For the text-containing cell, return its midpoint in (x, y) coordinate format. 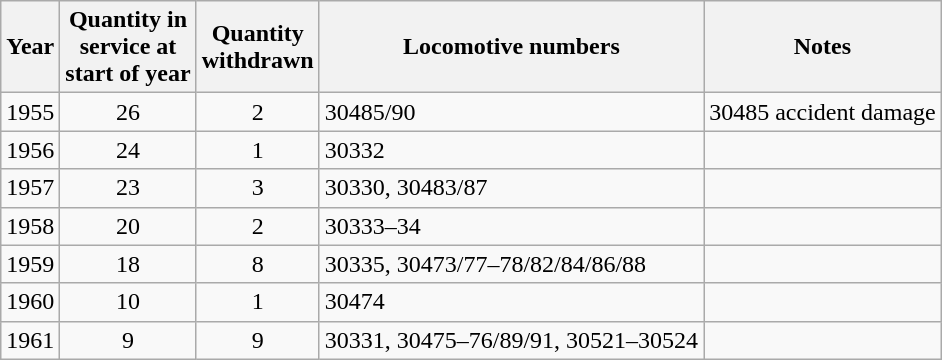
30332 (511, 150)
1955 (30, 112)
23 (128, 188)
30485 accident damage (823, 112)
8 (258, 264)
30331, 30475–76/89/91, 30521–30524 (511, 340)
3 (258, 188)
1959 (30, 264)
1961 (30, 340)
26 (128, 112)
18 (128, 264)
Locomotive numbers (511, 47)
Notes (823, 47)
1960 (30, 302)
Quantity inservice atstart of year (128, 47)
1957 (30, 188)
Quantitywithdrawn (258, 47)
30474 (511, 302)
10 (128, 302)
Year (30, 47)
24 (128, 150)
20 (128, 226)
30485/90 (511, 112)
30330, 30483/87 (511, 188)
30335, 30473/77–78/82/84/86/88 (511, 264)
30333–34 (511, 226)
1956 (30, 150)
1958 (30, 226)
